Return the [X, Y] coordinate for the center point of the cell that contains the specified text.  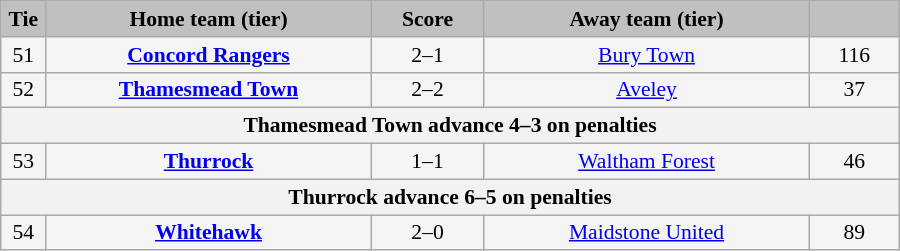
46 [854, 162]
51 [24, 55]
Bury Town [647, 55]
Thamesmead Town [209, 90]
Whitehawk [209, 233]
Thurrock advance 6–5 on penalties [450, 197]
116 [854, 55]
37 [854, 90]
Thamesmead Town advance 4–3 on penalties [450, 126]
Thurrock [209, 162]
1–1 [427, 162]
89 [854, 233]
Concord Rangers [209, 55]
Score [427, 19]
53 [24, 162]
2–0 [427, 233]
Maidstone United [647, 233]
Aveley [647, 90]
54 [24, 233]
Waltham Forest [647, 162]
2–2 [427, 90]
Home team (tier) [209, 19]
Tie [24, 19]
Away team (tier) [647, 19]
52 [24, 90]
2–1 [427, 55]
